Locate the cell with the specified text and output its [X, Y] center coordinate. 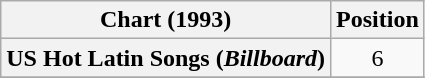
Chart (1993) [166, 20]
Position [378, 20]
US Hot Latin Songs (Billboard) [166, 58]
6 [378, 58]
